From the cell containing the given text, extract its center point as (x, y) coordinate. 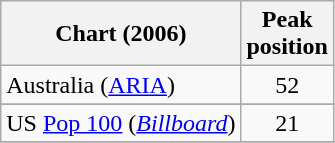
52 (287, 85)
Peakposition (287, 34)
US Pop 100 (Billboard) (121, 123)
Australia (ARIA) (121, 85)
21 (287, 123)
Chart (2006) (121, 34)
